Return the [x, y] coordinate for the center point of the cell that contains the specified text.  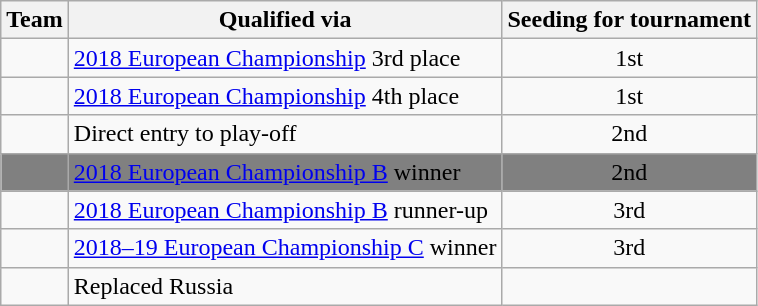
Direct entry to play-off [285, 134]
2018 European Championship B winner [285, 172]
2018–19 European Championship C winner [285, 248]
2018 European Championship B runner-up [285, 210]
Team [35, 20]
2018 European Championship 4th place [285, 96]
Replaced Russia [285, 286]
Seeding for tournament [630, 20]
2018 European Championship 3rd place [285, 58]
Qualified via [285, 20]
